Identify which cell holds the provided text, then report its [X, Y] central coordinate. 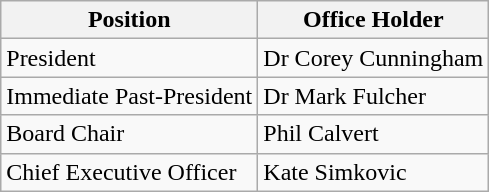
Dr Corey Cunningham [374, 58]
Office Holder [374, 20]
Position [130, 20]
Chief Executive Officer [130, 172]
Immediate Past-President [130, 96]
Phil Calvert [374, 134]
Kate Simkovic [374, 172]
President [130, 58]
Board Chair [130, 134]
Dr Mark Fulcher [374, 96]
